Detect which cell encompasses the target text, then output its (X, Y) center coordinate. 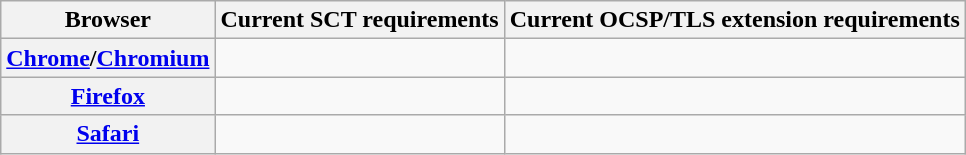
Chrome/Chromium (108, 58)
Firefox (108, 96)
Safari (108, 134)
Current SCT requirements (360, 20)
Browser (108, 20)
Current OCSP/TLS extension requirements (734, 20)
